Capture the cell that displays the provided text and extract its (x, y) central coordinate. 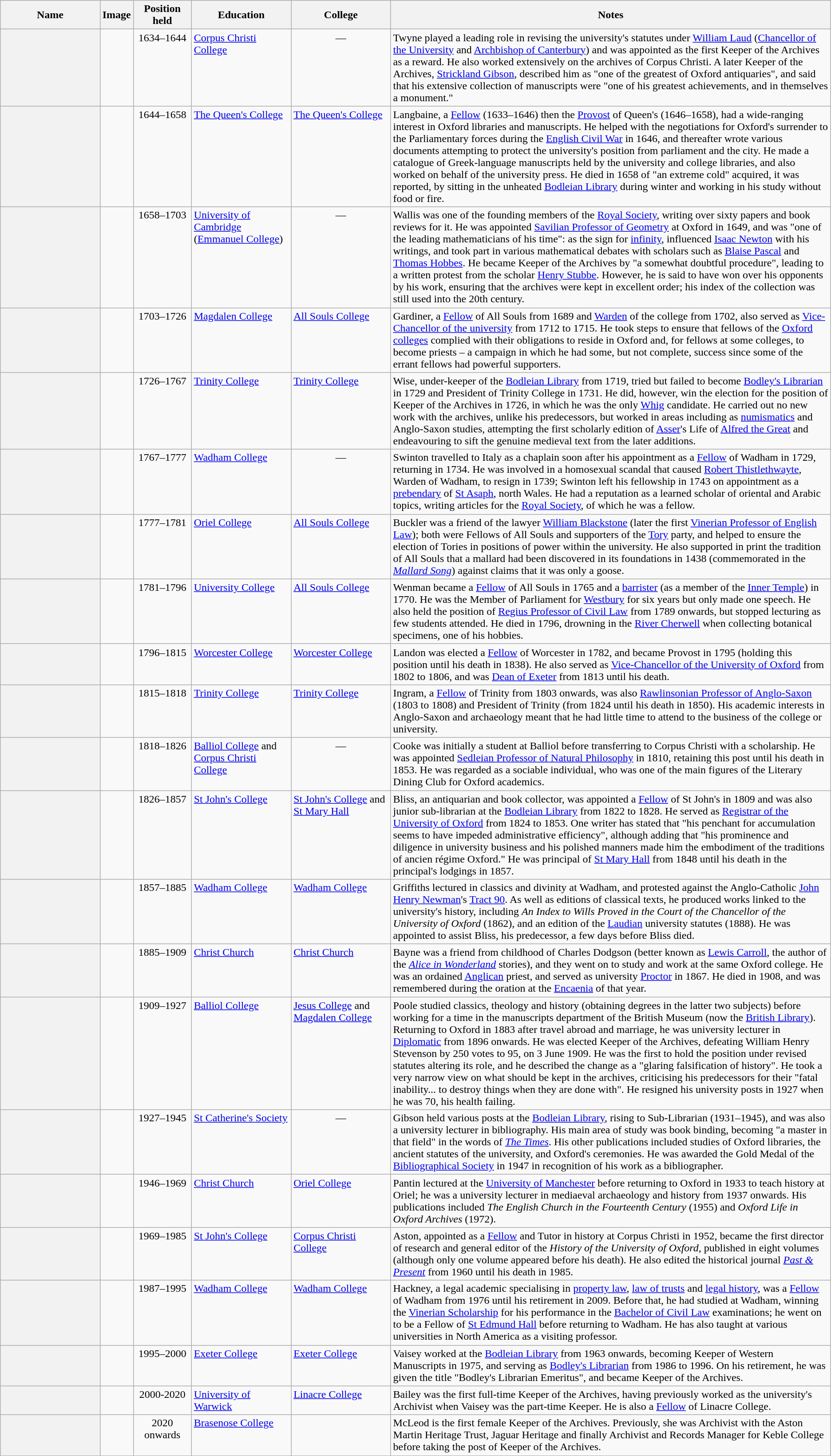
Position held (162, 15)
Jesus College and Magdalen College (341, 1053)
College (341, 15)
1815–1818 (162, 711)
St John's College and St Mary Hall (341, 835)
Notes (611, 15)
1658–1703 (162, 257)
University of Cambridge (Emmanuel College) (241, 257)
Magdalen College (241, 340)
2000-2020 (162, 1400)
University College (241, 611)
Name (50, 15)
1857–1885 (162, 912)
1909–1927 (162, 1053)
1885–1909 (162, 970)
1987–1995 (162, 1313)
St Catherine's Society (241, 1142)
1826–1857 (162, 835)
1781–1796 (162, 611)
1796–1815 (162, 664)
Balliol College and Corpus Christi College (241, 764)
2020 onwards (162, 1435)
1726–1767 (162, 411)
1767–1777 (162, 482)
1969–1985 (162, 1254)
Linacre College (341, 1400)
1777–1781 (162, 546)
Education (241, 15)
University of Warwick (241, 1400)
Image (116, 15)
1995–2000 (162, 1365)
1818–1826 (162, 764)
1946–1969 (162, 1201)
1634–1644 (162, 67)
1927–1945 (162, 1142)
1644–1658 (162, 156)
Balliol College (241, 1053)
Brasenose College (241, 1435)
1703–1726 (162, 340)
